Capture the cell that displays the provided text and extract its [x, y] central coordinate. 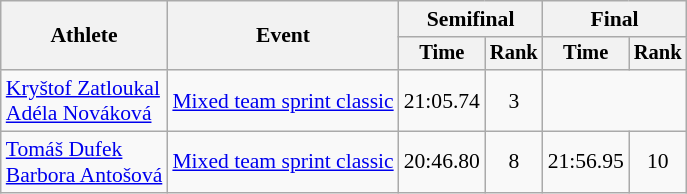
Event [282, 36]
Tomáš DufekBarbora Antošová [84, 162]
8 [514, 162]
10 [658, 162]
20:46.80 [442, 162]
Kryštof ZatloukalAdéla Nováková [84, 100]
21:05.74 [442, 100]
3 [514, 100]
Athlete [84, 36]
Final [615, 19]
Semifinal [471, 19]
21:56.95 [586, 162]
